From the cell containing the given text, extract its center point as [X, Y] coordinate. 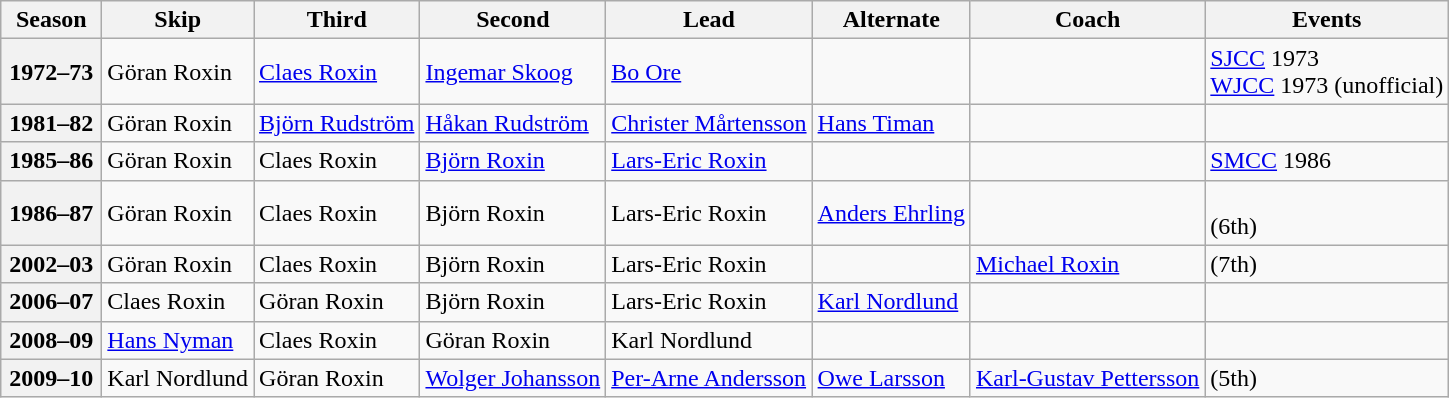
Wolger Johansson [513, 378]
Björn Rudström [337, 123]
Events [1327, 20]
Christer Mårtensson [709, 123]
Per-Arne Andersson [709, 378]
1981–82 [52, 123]
Bo Ore [709, 72]
1986–87 [52, 212]
Ingemar Skoog [513, 72]
(5th) [1327, 378]
Hans Timan [891, 123]
SJCC 1973 WJCC 1973 (unofficial) [1327, 72]
Karl-Gustav Pettersson [1087, 378]
Anders Ehrling [891, 212]
SMCC 1986 [1327, 161]
Alternate [891, 20]
1985–86 [52, 161]
Håkan Rudström [513, 123]
Skip [178, 20]
(6th) [1327, 212]
Third [337, 20]
Season [52, 20]
Hans Nyman [178, 340]
2006–07 [52, 302]
1972–73 [52, 72]
2009–10 [52, 378]
Lead [709, 20]
2002–03 [52, 264]
Second [513, 20]
(7th) [1327, 264]
Michael Roxin [1087, 264]
2008–09 [52, 340]
Owe Larsson [891, 378]
Coach [1087, 20]
